Find where the given text appears and provide that cell's center as (X, Y) coordinate. 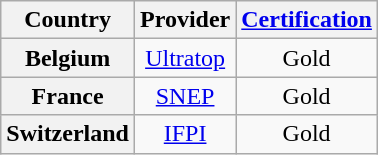
Switzerland (68, 134)
Country (68, 20)
Certification (307, 20)
Belgium (68, 58)
Ultratop (184, 58)
SNEP (184, 96)
Provider (184, 20)
IFPI (184, 134)
France (68, 96)
